Scan for the cell matching the given text and deliver its (x, y) coordinate at center. 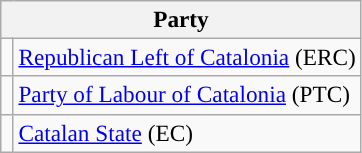
Party (181, 19)
Party of Labour of Catalonia (PTC) (187, 95)
Catalan State (EC) (187, 133)
Republican Left of Catalonia (ERC) (187, 57)
